Detect which cell encompasses the target text, then output its (x, y) center coordinate. 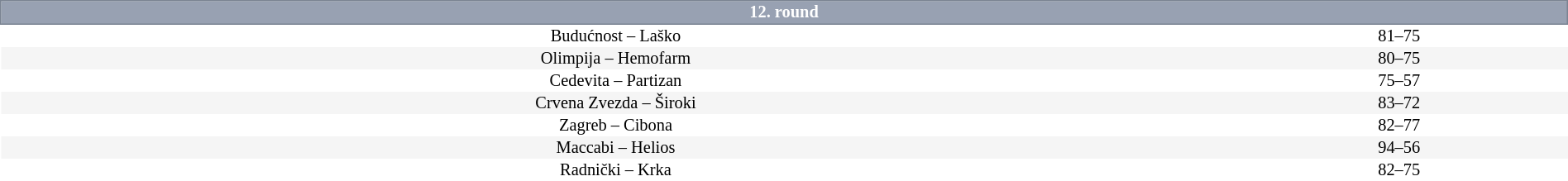
Olimpija – Hemofarm (615, 58)
12. round (784, 12)
82–77 (1399, 126)
75–57 (1399, 81)
81–75 (1399, 36)
94–56 (1399, 147)
83–72 (1399, 102)
Zagreb – Cibona (615, 126)
Crvena Zvezda – Široki (615, 102)
Budućnost – Laško (615, 36)
80–75 (1399, 58)
82–75 (1399, 170)
Maccabi – Helios (615, 147)
Radnički – Krka (615, 170)
Cedevita – Partizan (615, 81)
